Output the (x, y) coordinate of the center of the cell containing the given text.  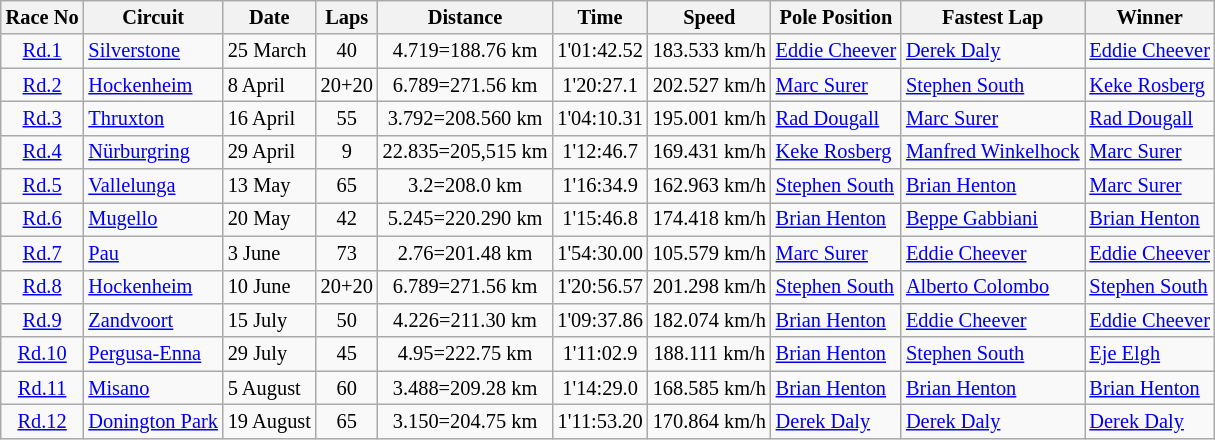
Laps (347, 17)
2.76=201.48 km (466, 253)
Rd.11 (42, 388)
Pau (152, 253)
5.245=220.290 km (466, 219)
3.2=208.0 km (466, 186)
3.488=209.28 km (466, 388)
15 July (270, 320)
Rd.2 (42, 85)
1'09:37.86 (600, 320)
1'04:10.31 (600, 118)
4.95=222.75 km (466, 354)
162.963 km/h (710, 186)
8 April (270, 85)
Rd.8 (42, 287)
3 June (270, 253)
Rd.6 (42, 219)
1'11:02.9 (600, 354)
Date (270, 17)
1'15:46.8 (600, 219)
168.585 km/h (710, 388)
Rd.1 (42, 51)
22.835=205,515 km (466, 152)
182.074 km/h (710, 320)
Pergusa-Enna (152, 354)
Time (600, 17)
16 April (270, 118)
1'16:34.9 (600, 186)
Rd.3 (42, 118)
Fastest Lap (992, 17)
29 July (270, 354)
1'20:27.1 (600, 85)
Manfred Winkelhock (992, 152)
Winner (1149, 17)
73 (347, 253)
202.527 km/h (710, 85)
Thruxton (152, 118)
Pole Position (836, 17)
Vallelunga (152, 186)
170.864 km/h (710, 421)
25 March (270, 51)
Donington Park (152, 421)
Misano (152, 388)
1'14:29.0 (600, 388)
4.719=188.76 km (466, 51)
Beppe Gabbiani (992, 219)
3.792=208.560 km (466, 118)
50 (347, 320)
195.001 km/h (710, 118)
Speed (710, 17)
Rd.9 (42, 320)
Silverstone (152, 51)
19 August (270, 421)
Rd.7 (42, 253)
1'12:46.7 (600, 152)
Circuit (152, 17)
60 (347, 388)
4.226=211.30 km (466, 320)
20 May (270, 219)
Rd.4 (42, 152)
Alberto Colombo (992, 287)
5 August (270, 388)
1'54:30.00 (600, 253)
29 April (270, 152)
Race No (42, 17)
Rd.5 (42, 186)
169.431 km/h (710, 152)
10 June (270, 287)
Eje Elgh (1149, 354)
1'20:56.57 (600, 287)
183.533 km/h (710, 51)
42 (347, 219)
13 May (270, 186)
40 (347, 51)
3.150=204.75 km (466, 421)
9 (347, 152)
Rd.12 (42, 421)
1'11:53.20 (600, 421)
Nürburgring (152, 152)
55 (347, 118)
Rd.10 (42, 354)
Distance (466, 17)
174.418 km/h (710, 219)
Mugello (152, 219)
188.111 km/h (710, 354)
1'01:42.52 (600, 51)
201.298 km/h (710, 287)
105.579 km/h (710, 253)
Zandvoort (152, 320)
45 (347, 354)
